Extract the [x, y] coordinate from the center of the cell holding the provided text.  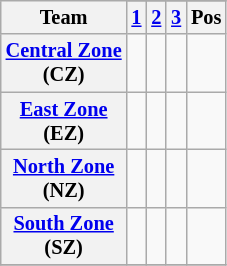
2 [156, 17]
Central Zone(CZ) [64, 63]
Pos [206, 17]
1 [137, 17]
East Zone(EZ) [64, 121]
North Zone(NZ) [64, 178]
South Zone(SZ) [64, 236]
3 [176, 17]
Team [64, 17]
